Identify which cell holds the provided text, then report its [X, Y] central coordinate. 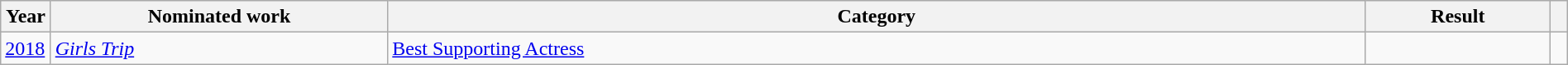
Category [877, 17]
Girls Trip [219, 48]
Best Supporting Actress [877, 48]
Year [26, 17]
Result [1458, 17]
2018 [26, 48]
Nominated work [219, 17]
